Return the (X, Y) coordinate for the center point of the cell that contains the specified text.  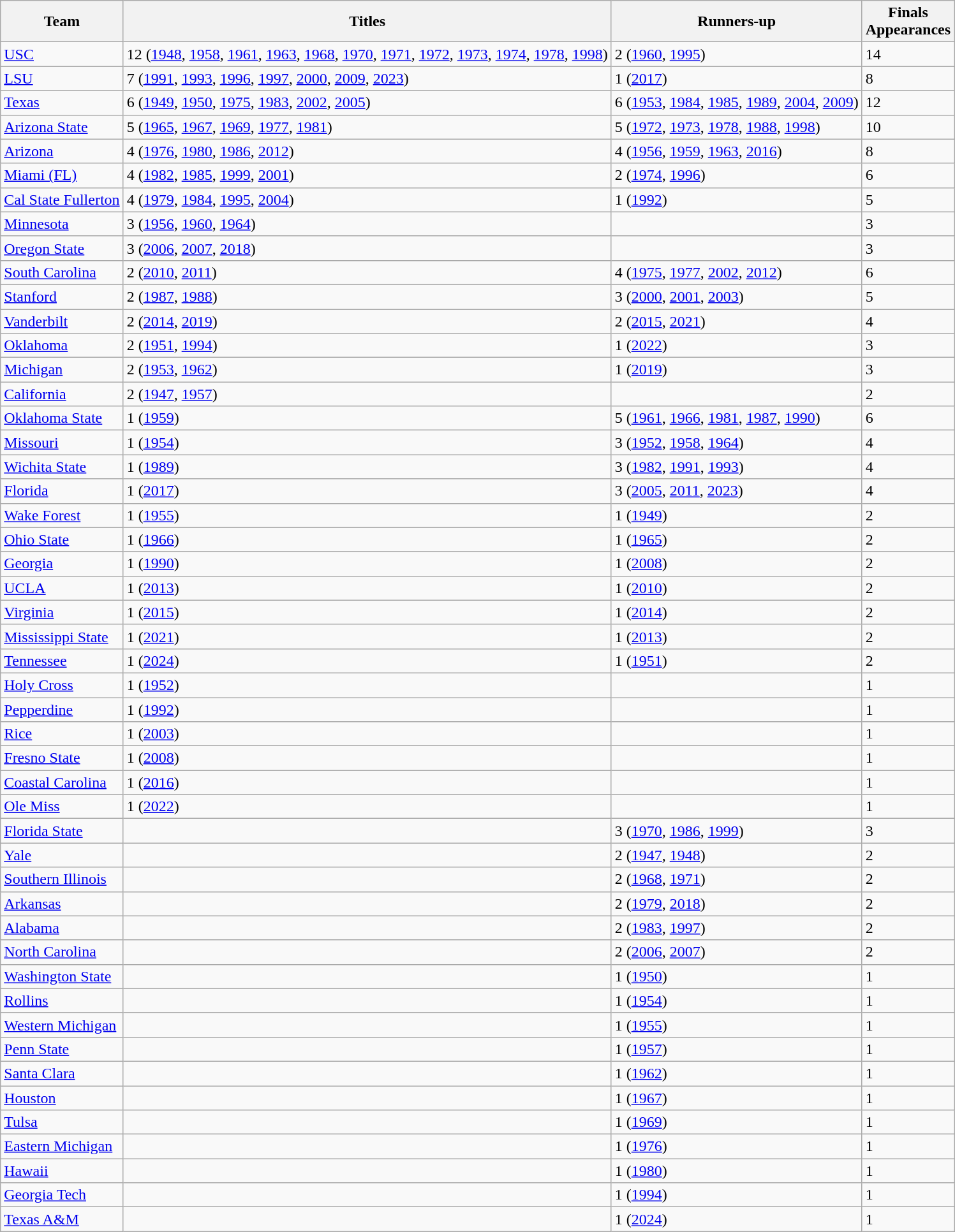
Oregon State (62, 248)
Alabama (62, 928)
South Carolina (62, 272)
1 (1994) (736, 1195)
Tulsa (62, 1122)
Runners-up (736, 22)
2 (1947, 1948) (736, 855)
Stanford (62, 297)
Arkansas (62, 904)
Wake Forest (62, 515)
1 (1965) (736, 539)
Ole Miss (62, 807)
Miami (FL) (62, 175)
1 (1967) (736, 1097)
Ohio State (62, 539)
Missouri (62, 443)
Houston (62, 1097)
2 (1983, 1997) (736, 928)
2 (2010, 2011) (367, 272)
Virginia (62, 612)
1 (2003) (367, 734)
1 (2015) (367, 612)
Michigan (62, 370)
5 (1961, 1966, 1981, 1987, 1990) (736, 418)
Southern Illinois (62, 879)
Vanderbilt (62, 321)
7 (1991, 1993, 1996, 1997, 2000, 2009, 2023) (367, 78)
1 (1951) (736, 661)
1 (2019) (736, 370)
4 (1982, 1985, 1999, 2001) (367, 175)
10 (908, 127)
2 (1974, 1996) (736, 175)
6 (1953, 1984, 1985, 1989, 2004, 2009) (736, 103)
2 (1953, 1962) (367, 370)
12 (1948, 1958, 1961, 1963, 1968, 1970, 1971, 1972, 1973, 1974, 1978, 1998) (367, 54)
3 (1982, 1991, 1993) (736, 467)
Pepperdine (62, 710)
2 (1951, 1994) (367, 346)
Hawaii (62, 1171)
6 (1949, 1950, 1975, 1983, 2002, 2005) (367, 103)
Cal State Fullerton (62, 200)
Oklahoma (62, 346)
North Carolina (62, 952)
Eastern Michigan (62, 1147)
Mississippi State (62, 636)
2 (2006, 2007) (736, 952)
Arizona (62, 151)
1 (1969) (736, 1122)
1 (1976) (736, 1147)
Team (62, 22)
Yale (62, 855)
2 (1987, 1988) (367, 297)
UCLA (62, 588)
FinalsAppearances (908, 22)
1 (1957) (736, 1049)
Coastal Carolina (62, 782)
Arizona State (62, 127)
5 (1972, 1973, 1978, 1988, 1998) (736, 127)
1 (1962) (736, 1073)
3 (2000, 2001, 2003) (736, 297)
1 (1952) (367, 685)
1 (1980) (736, 1171)
4 (1976, 1980, 1986, 2012) (367, 151)
LSU (62, 78)
2 (2014, 2019) (367, 321)
Rice (62, 734)
2 (1947, 1957) (367, 394)
Oklahoma State (62, 418)
Penn State (62, 1049)
1 (1950) (736, 976)
2 (1968, 1971) (736, 879)
1 (1966) (367, 539)
Florida State (62, 831)
Florida (62, 491)
Fresno State (62, 758)
1 (2010) (736, 588)
3 (2005, 2011, 2023) (736, 491)
3 (1970, 1986, 1999) (736, 831)
1 (2014) (736, 612)
1 (2016) (367, 782)
Rollins (62, 1001)
Texas A&M (62, 1219)
Georgia (62, 564)
4 (1975, 1977, 2002, 2012) (736, 272)
Texas (62, 103)
Tennessee (62, 661)
4 (1956, 1959, 1963, 2016) (736, 151)
Titles (367, 22)
1 (1990) (367, 564)
1 (1959) (367, 418)
USC (62, 54)
Holy Cross (62, 685)
12 (908, 103)
4 (1979, 1984, 1995, 2004) (367, 200)
3 (1956, 1960, 1964) (367, 224)
Washington State (62, 976)
5 (1965, 1967, 1969, 1977, 1981) (367, 127)
2 (1960, 1995) (736, 54)
Santa Clara (62, 1073)
1 (1989) (367, 467)
California (62, 394)
Georgia Tech (62, 1195)
1 (1949) (736, 515)
Minnesota (62, 224)
3 (1952, 1958, 1964) (736, 443)
1 (2021) (367, 636)
Western Michigan (62, 1025)
2 (1979, 2018) (736, 904)
2 (2015, 2021) (736, 321)
14 (908, 54)
3 (2006, 2007, 2018) (367, 248)
Wichita State (62, 467)
